From the cell containing the given text, extract its center point as (x, y) coordinate. 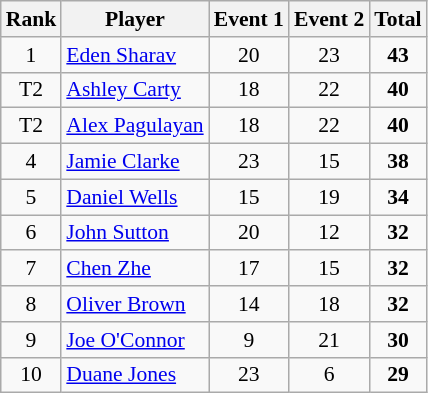
38 (398, 162)
19 (329, 197)
12 (329, 233)
7 (32, 269)
5 (32, 197)
Oliver Brown (134, 304)
8 (32, 304)
21 (329, 340)
Joe O'Connor (134, 340)
Alex Pagulayan (134, 126)
30 (398, 340)
Event 1 (249, 19)
Duane Jones (134, 375)
Eden Sharav (134, 55)
29 (398, 375)
Jamie Clarke (134, 162)
Chen Zhe (134, 269)
John Sutton (134, 233)
34 (398, 197)
Total (398, 19)
1 (32, 55)
Event 2 (329, 19)
10 (32, 375)
Daniel Wells (134, 197)
43 (398, 55)
Player (134, 19)
17 (249, 269)
14 (249, 304)
Rank (32, 19)
4 (32, 162)
Ashley Carty (134, 90)
